From the cell containing the given text, extract its center point as [X, Y] coordinate. 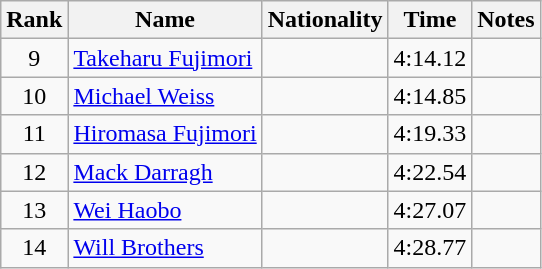
14 [34, 248]
Rank [34, 20]
Wei Haobo [165, 210]
12 [34, 172]
11 [34, 134]
10 [34, 96]
Nationality [325, 20]
Hiromasa Fujimori [165, 134]
Will Brothers [165, 248]
4:22.54 [430, 172]
Mack Darragh [165, 172]
9 [34, 58]
4:14.12 [430, 58]
Notes [506, 20]
13 [34, 210]
4:14.85 [430, 96]
4:27.07 [430, 210]
4:19.33 [430, 134]
Time [430, 20]
Name [165, 20]
Michael Weiss [165, 96]
4:28.77 [430, 248]
Takeharu Fujimori [165, 58]
